For the text-containing cell, return its midpoint in (x, y) coordinate format. 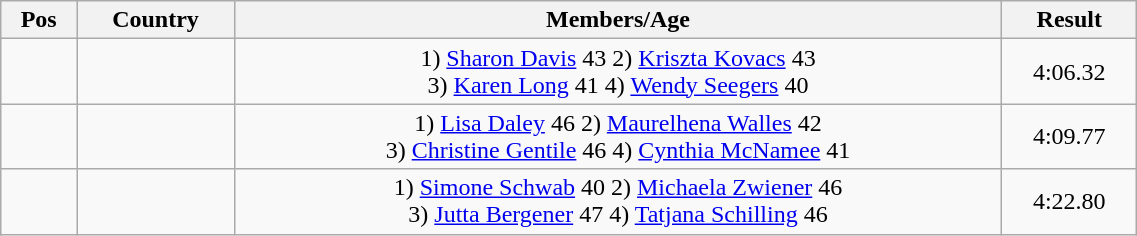
Members/Age (618, 20)
Result (1070, 20)
4:09.77 (1070, 136)
4:22.80 (1070, 202)
4:06.32 (1070, 72)
Country (156, 20)
Pos (39, 20)
1) Lisa Daley 46 2) Maurelhena Walles 423) Christine Gentile 46 4) Cynthia McNamee 41 (618, 136)
1) Simone Schwab 40 2) Michaela Zwiener 463) Jutta Bergener 47 4) Tatjana Schilling 46 (618, 202)
1) Sharon Davis 43 2) Kriszta Kovacs 433) Karen Long 41 4) Wendy Seegers 40 (618, 72)
